Identify which cell holds the provided text, then report its [X, Y] central coordinate. 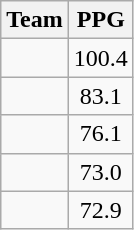
PPG [100, 20]
Team [35, 20]
73.0 [100, 172]
76.1 [100, 134]
83.1 [100, 96]
100.4 [100, 58]
72.9 [100, 210]
